Return the (x, y) coordinate for the center point of the cell that contains the specified text.  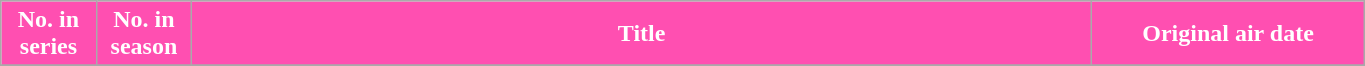
Original air date (1228, 34)
Title (642, 34)
No. inseason (144, 34)
No. inseries (48, 34)
